Return the [X, Y] coordinate for the center point of the cell that contains the specified text.  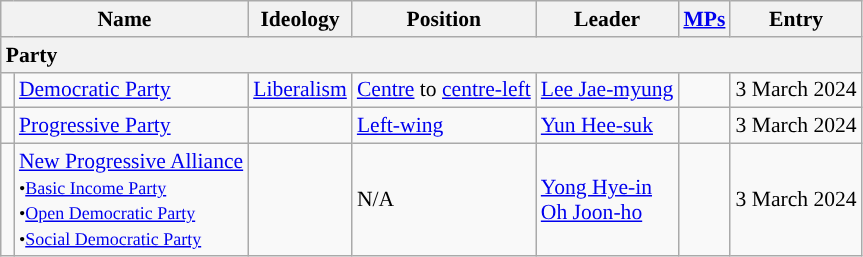
New Progressive Alliance•Basic Income Party•Open Democratic Party•Social Democratic Party [131, 200]
Lee Jae-myung [608, 90]
Entry [796, 19]
Democratic Party [131, 90]
Left-wing [444, 126]
Party [432, 55]
Centre to centre-left [444, 90]
N/A [444, 200]
Ideology [300, 19]
Name [124, 19]
MPs [704, 19]
Leader [608, 19]
Liberalism [300, 90]
Yong Hye-inOh Joon-ho [608, 200]
Progressive Party [131, 126]
Position [444, 19]
Yun Hee-suk [608, 126]
